Locate the cell with the specified text and output its (X, Y) center coordinate. 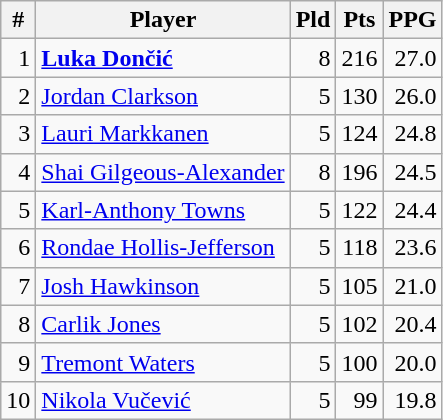
Nikola Vučević (163, 400)
Josh Hawkinson (163, 286)
23.6 (412, 248)
19.8 (412, 400)
20.0 (412, 362)
102 (360, 324)
Shai Gilgeous-Alexander (163, 172)
9 (18, 362)
27.0 (412, 58)
196 (360, 172)
216 (360, 58)
24.5 (412, 172)
4 (18, 172)
10 (18, 400)
Tremont Waters (163, 362)
130 (360, 96)
Pld (313, 20)
Jordan Clarkson (163, 96)
105 (360, 286)
Carlik Jones (163, 324)
99 (360, 400)
Pts (360, 20)
6 (18, 248)
26.0 (412, 96)
Karl-Anthony Towns (163, 210)
PPG (412, 20)
Rondae Hollis-Jefferson (163, 248)
Lauri Markkanen (163, 134)
20.4 (412, 324)
118 (360, 248)
Luka Dončić (163, 58)
122 (360, 210)
100 (360, 362)
124 (360, 134)
# (18, 20)
24.4 (412, 210)
3 (18, 134)
7 (18, 286)
24.8 (412, 134)
1 (18, 58)
2 (18, 96)
Player (163, 20)
21.0 (412, 286)
